Find where the given text appears and provide that cell's center as (x, y) coordinate. 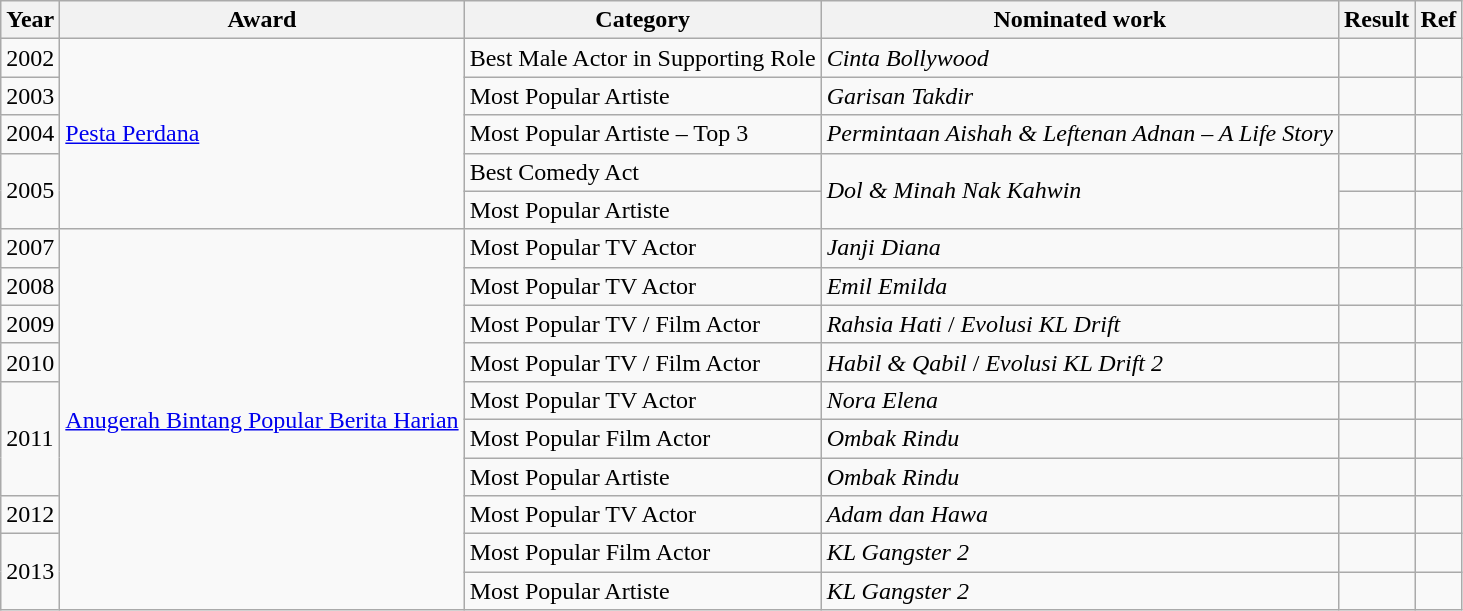
Award (262, 20)
Best Comedy Act (642, 172)
2010 (30, 362)
2013 (30, 572)
Nominated work (1080, 20)
2011 (30, 438)
Adam dan Hawa (1080, 515)
Anugerah Bintang Popular Berita Harian (262, 420)
Dol & Minah Nak Kahwin (1080, 191)
2009 (30, 324)
Pesta Perdana (262, 134)
Most Popular Artiste – Top 3 (642, 134)
Best Male Actor in Supporting Role (642, 58)
Rahsia Hati / Evolusi KL Drift (1080, 324)
2003 (30, 96)
2012 (30, 515)
Garisan Takdir (1080, 96)
2004 (30, 134)
Ref (1438, 20)
Emil Emilda (1080, 286)
Category (642, 20)
Permintaan Aishah & Leftenan Adnan – A Life Story (1080, 134)
Nora Elena (1080, 400)
Janji Diana (1080, 248)
Habil & Qabil / Evolusi KL Drift 2 (1080, 362)
2007 (30, 248)
2002 (30, 58)
2005 (30, 191)
Result (1376, 20)
Cinta Bollywood (1080, 58)
Year (30, 20)
2008 (30, 286)
